Output the (x, y) coordinate of the center of the cell containing the given text.  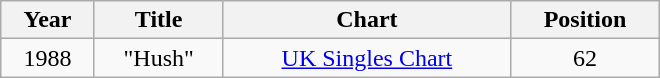
Chart (367, 20)
Year (48, 20)
Position (585, 20)
Title (158, 20)
1988 (48, 58)
"Hush" (158, 58)
UK Singles Chart (367, 58)
62 (585, 58)
